Scan for the cell matching the given text and deliver its (X, Y) coordinate at center. 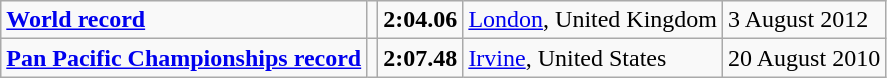
20 August 2010 (804, 58)
2:04.06 (420, 20)
London, United Kingdom (593, 20)
World record (184, 20)
Irvine, United States (593, 58)
2:07.48 (420, 58)
Pan Pacific Championships record (184, 58)
3 August 2012 (804, 20)
